Find where the given text appears and provide that cell's center as [x, y] coordinate. 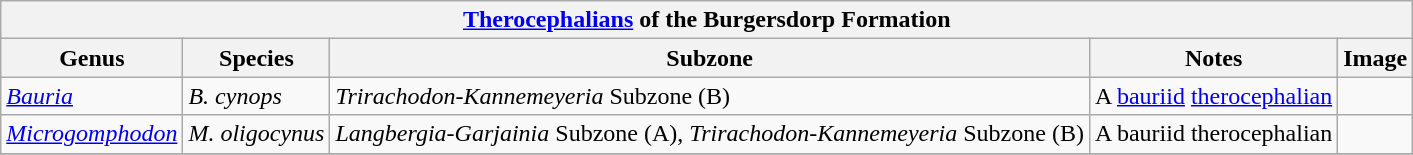
Bauria [92, 96]
Trirachodon-Kannemeyeria Subzone (B) [710, 96]
Genus [92, 58]
Species [256, 58]
B. cynops [256, 96]
Image [1376, 58]
Notes [1213, 58]
Microgomphodon [92, 134]
Langbergia-Garjainia Subzone (A), Trirachodon-Kannemeyeria Subzone (B) [710, 134]
Subzone [710, 58]
M. oligocynus [256, 134]
Therocephalians of the Burgersdorp Formation [707, 20]
